Search for the cell housing the specified text and yield its [x, y] center coordinate. 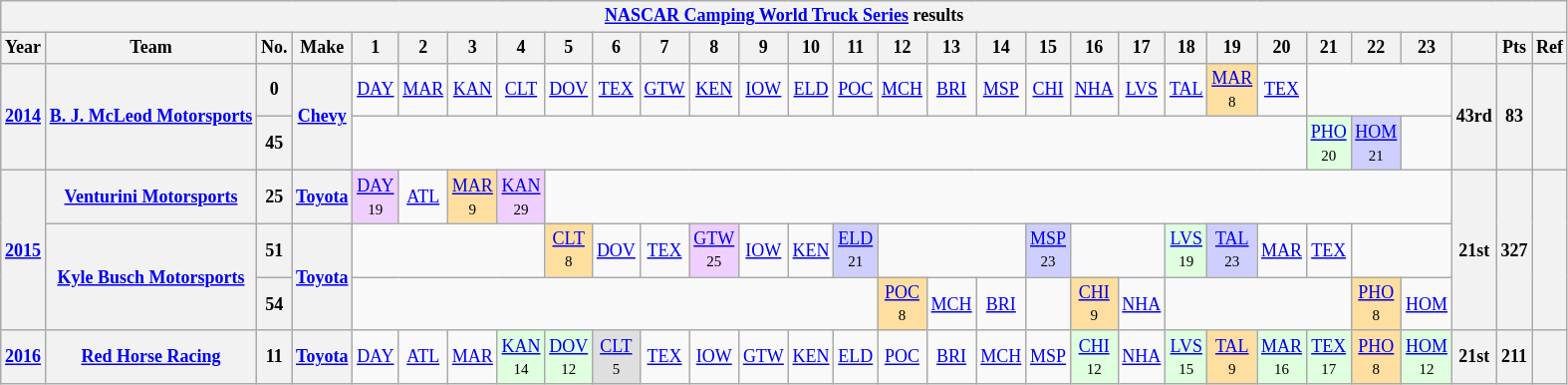
TAL23 [1232, 250]
51 [275, 250]
1 [376, 48]
B. J. McLeod Motorsports [150, 116]
45 [275, 144]
Chevy [323, 116]
MAR9 [473, 196]
LVS19 [1186, 250]
10 [811, 48]
PHO20 [1329, 144]
23 [1427, 48]
MAR8 [1232, 90]
Team [150, 48]
5 [569, 48]
CHI9 [1094, 304]
MSP23 [1048, 250]
TAL [1186, 90]
Kyle Busch Motorsports [150, 277]
POC8 [903, 304]
KAN [473, 90]
TAL9 [1232, 357]
15 [1048, 48]
54 [275, 304]
8 [714, 48]
2016 [24, 357]
Ref [1550, 48]
9 [764, 48]
211 [1514, 357]
4 [521, 48]
LVS15 [1186, 357]
HOM12 [1427, 357]
3 [473, 48]
2015 [24, 249]
TEX17 [1329, 357]
Make [323, 48]
25 [275, 196]
ELD21 [856, 250]
KAN14 [521, 357]
7 [664, 48]
MAR16 [1282, 357]
GTW25 [714, 250]
14 [1001, 48]
CLT8 [569, 250]
Red Horse Racing [150, 357]
327 [1514, 249]
21 [1329, 48]
6 [617, 48]
CHI [1048, 90]
HOM21 [1377, 144]
NASCAR Camping World Truck Series results [785, 16]
16 [1094, 48]
20 [1282, 48]
CLT [521, 90]
CLT5 [617, 357]
13 [951, 48]
2014 [24, 116]
43rd [1474, 116]
Venturini Motorsports [150, 196]
17 [1142, 48]
19 [1232, 48]
DAY19 [376, 196]
CHI12 [1094, 357]
DOV12 [569, 357]
No. [275, 48]
22 [1377, 48]
LVS [1142, 90]
Pts [1514, 48]
12 [903, 48]
18 [1186, 48]
Year [24, 48]
83 [1514, 116]
KAN29 [521, 196]
0 [275, 90]
2 [423, 48]
HOM [1427, 304]
